From the cell containing the given text, extract its center point as (X, Y) coordinate. 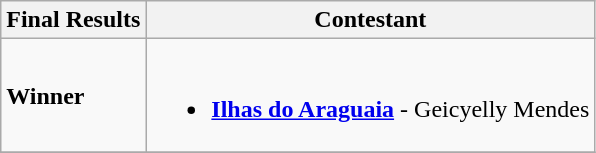
Winner (74, 96)
Contestant (370, 20)
Ilhas do Araguaia - Geicyelly Mendes (370, 96)
Final Results (74, 20)
